Identify which cell holds the provided text, then report its (X, Y) central coordinate. 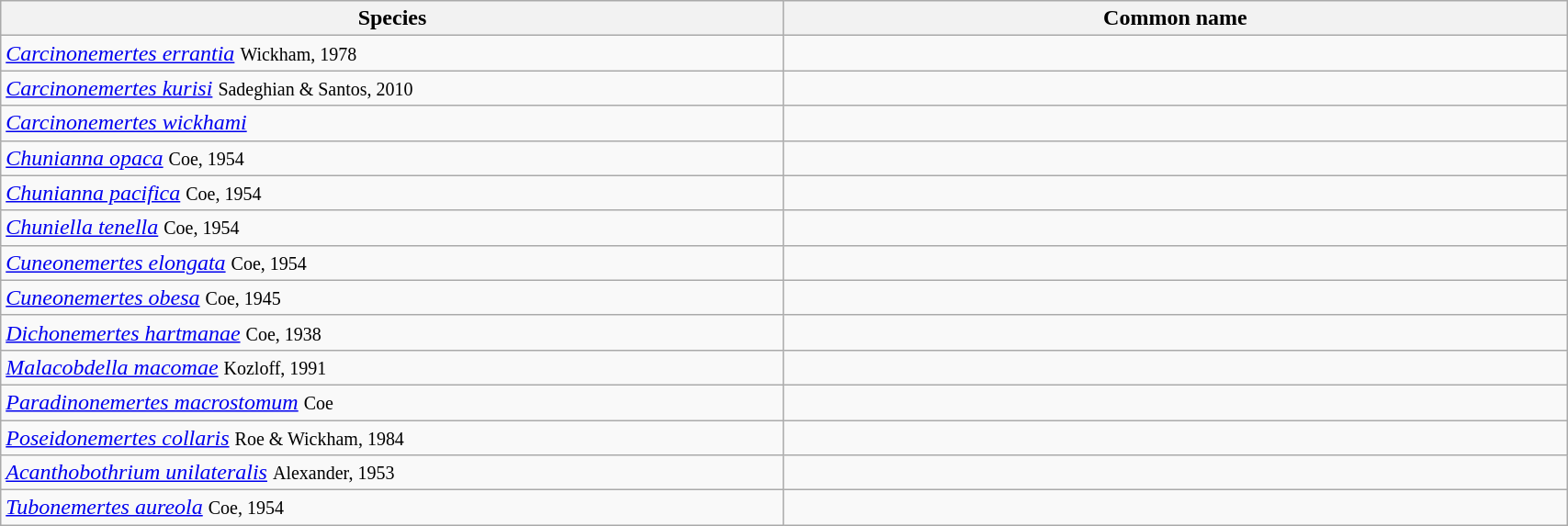
Carcinonemertes wickhami (392, 123)
Malacobdella macomae Kozloff, 1991 (392, 367)
Acanthobothrium unilateralis Alexander, 1953 (392, 473)
Carcinonemertes kurisi Sadeghian & Santos, 2010 (392, 88)
Cuneonemertes obesa Coe, 1945 (392, 297)
Chunianna opaca Coe, 1954 (392, 158)
Chuniella tenella Coe, 1954 (392, 228)
Tubonemertes aureola Coe, 1954 (392, 508)
Dichonemertes hartmanae Coe, 1938 (392, 332)
Common name (1175, 18)
Species (392, 18)
Chunianna pacifica Coe, 1954 (392, 193)
Poseidonemertes collaris Roe & Wickham, 1984 (392, 438)
Cuneonemertes elongata Coe, 1954 (392, 263)
Paradinonemertes macrostomum Coe (392, 402)
Carcinonemertes errantia Wickham, 1978 (392, 53)
